Capture the cell that displays the provided text and extract its (X, Y) central coordinate. 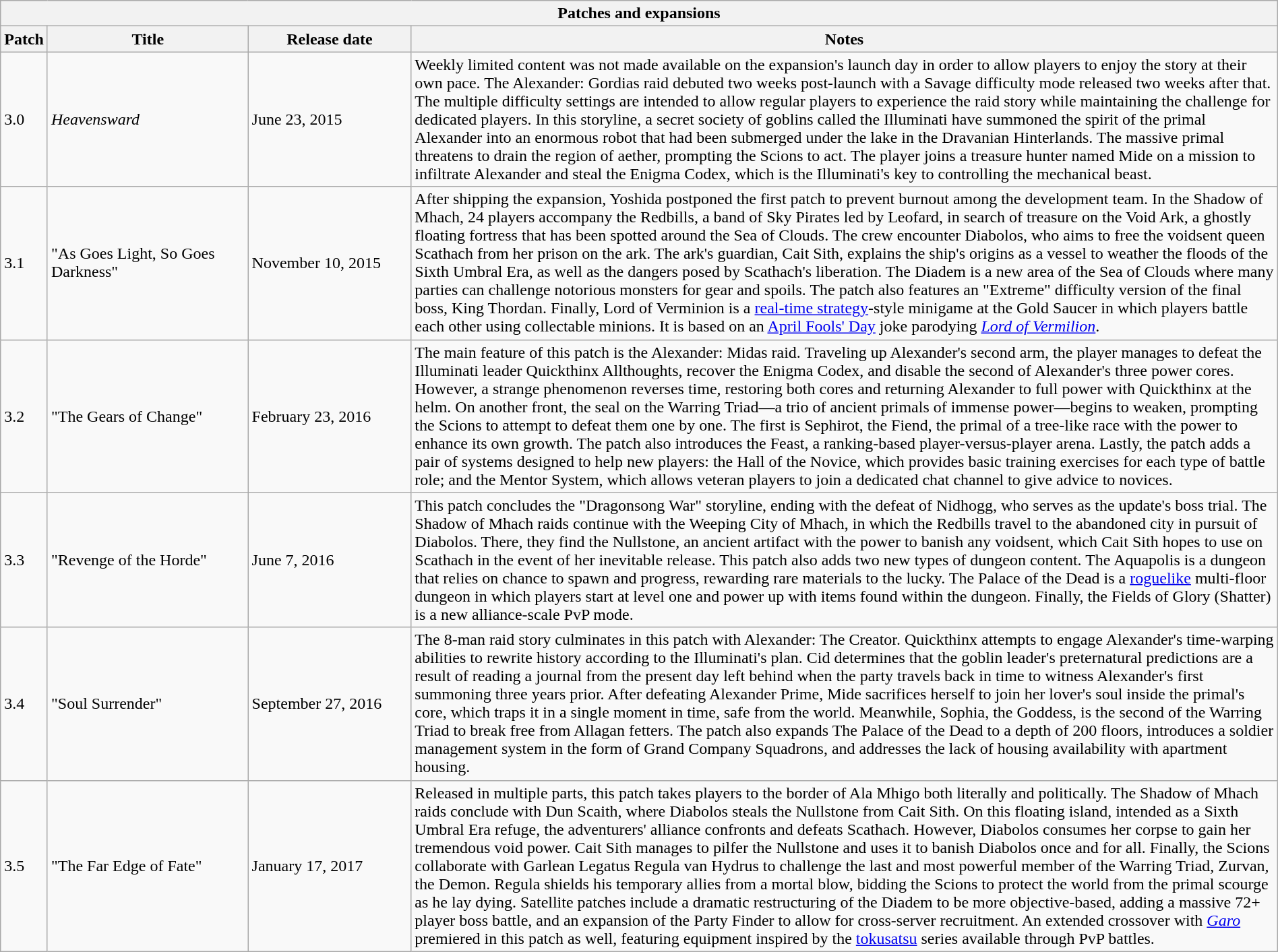
Patches and expansions (639, 13)
November 10, 2015 (330, 263)
"Revenge of the Horde" (148, 560)
Patch (24, 39)
Heavensward (148, 119)
September 27, 2016 (330, 703)
3.3 (24, 560)
"Soul Surrender" (148, 703)
"As Goes Light, So Goes Darkness" (148, 263)
January 17, 2017 (330, 866)
Title (148, 39)
"The Far Edge of Fate" (148, 866)
June 23, 2015 (330, 119)
3.2 (24, 416)
3.0 (24, 119)
Notes (844, 39)
3.1 (24, 263)
June 7, 2016 (330, 560)
Release date (330, 39)
3.5 (24, 866)
3.4 (24, 703)
"The Gears of Change" (148, 416)
February 23, 2016 (330, 416)
